Capture the cell that displays the provided text and extract its (X, Y) central coordinate. 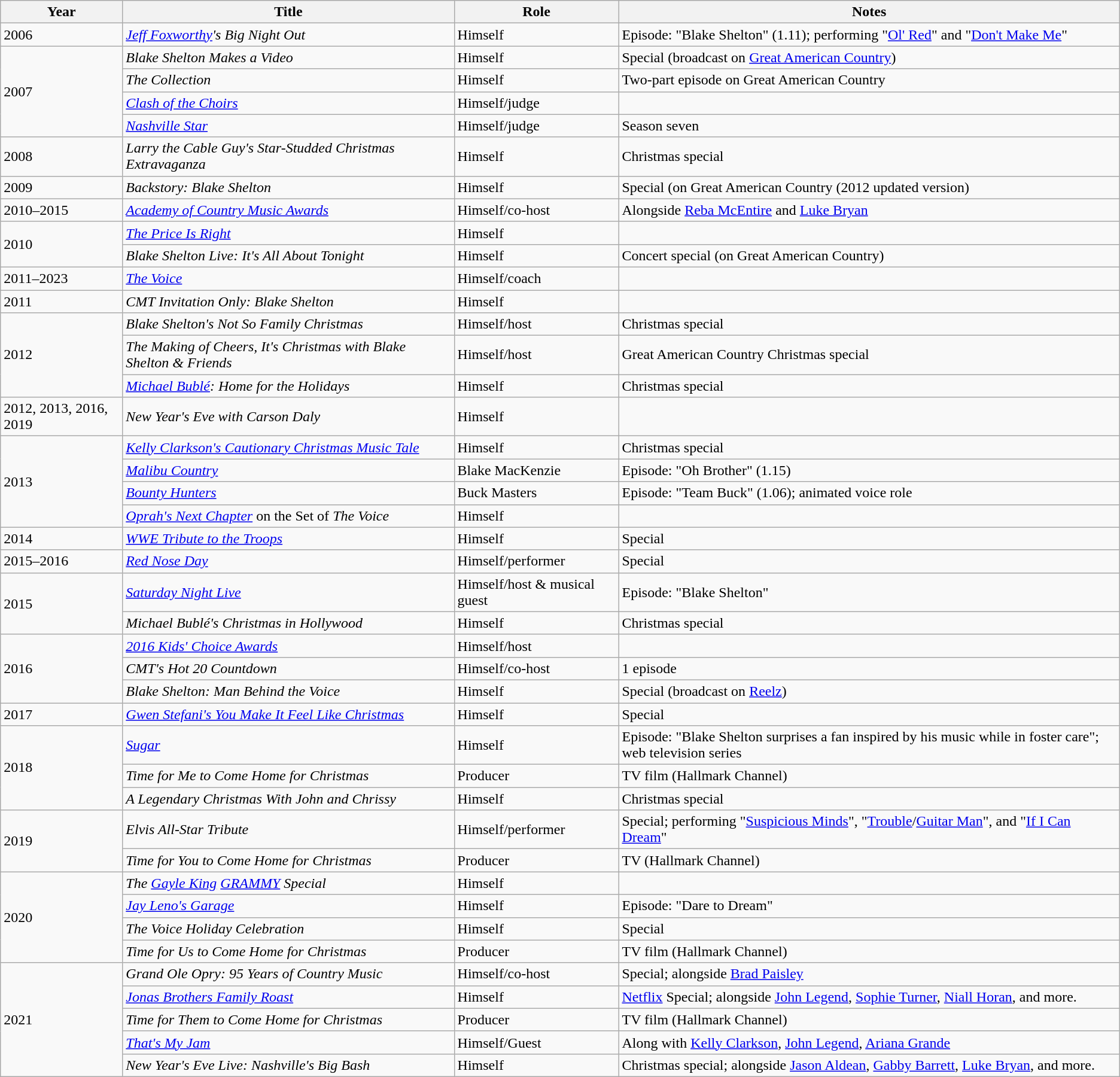
Gwen Stefani's You Make It Feel Like Christmas (288, 714)
2018 (62, 768)
2017 (62, 714)
Episode: "Blake Shelton surprises a fan inspired by his music while in foster care"; web television series (869, 746)
Blake Shelton's Not So Family Christmas (288, 324)
Buck Masters (536, 493)
Episode: "Dare to Dream" (869, 906)
The Making of Cheers, It's Christmas with Blake Shelton & Friends (288, 355)
Blake Shelton Makes a Video (288, 57)
Role (536, 12)
Special (broadcast on Great American Country) (869, 57)
Alongside Reba McEntire and Luke Bryan (869, 210)
Episode: "Team Buck" (1.06); animated voice role (869, 493)
Himself/host & musical guest (536, 592)
2010 (62, 244)
2016 Kids' Choice Awards (288, 646)
Academy of Country Music Awards (288, 210)
Elvis All-Star Tribute (288, 829)
2014 (62, 538)
Time for You to Come Home for Christmas (288, 860)
Year (62, 12)
WWE Tribute to the Troops (288, 538)
New Year's Eve with Carson Daly (288, 416)
That's My Jam (288, 1042)
CMT Invitation Only: Blake Shelton (288, 301)
Blake MacKenzie (536, 470)
2010–2015 (62, 210)
Blake Shelton: Man Behind the Voice (288, 691)
Season seven (869, 126)
2011 (62, 301)
Special; alongside Brad Paisley (869, 974)
2012 (62, 355)
Netflix Special; alongside John Legend, Sophie Turner, Niall Horan, and more. (869, 997)
Michael Bublé's Christmas in Hollywood (288, 623)
Malibu Country (288, 470)
Sugar (288, 746)
Jay Leno's Garage (288, 906)
Time for Me to Come Home for Christmas (288, 776)
Concert special (on Great American Country) (869, 255)
Michael Bublé: Home for the Holidays (288, 386)
TV (Hallmark Channel) (869, 860)
The Collection (288, 80)
Red Nose Day (288, 561)
Two-part episode on Great American Country (869, 80)
1 episode (869, 668)
Along with Kelly Clarkson, John Legend, Ariana Grande (869, 1042)
Episode: "Blake Shelton" (869, 592)
2008 (62, 157)
A Legendary Christmas With John and Chrissy (288, 799)
Larry the Cable Guy's Star-Studded Christmas Extravaganza (288, 157)
2007 (62, 92)
Special; performing "Suspicious Minds", "Trouble/Guitar Man", and "If I Can Dream" (869, 829)
Jonas Brothers Family Roast (288, 997)
Saturday Night Live (288, 592)
Backstory: Blake Shelton (288, 187)
The Voice Holiday Celebration (288, 929)
The Gayle King GRAMMY Special (288, 883)
Great American Country Christmas special (869, 355)
Christmas special; alongside Jason Aldean, Gabby Barrett, Luke Bryan, and more. (869, 1065)
2015–2016 (62, 561)
2021 (62, 1020)
2006 (62, 35)
Episode: "Oh Brother" (1.15) (869, 470)
Himself/coach (536, 278)
Bounty Hunters (288, 493)
The Price Is Right (288, 233)
Blake Shelton Live: It's All About Tonight (288, 255)
2016 (62, 668)
Episode: "Blake Shelton" (1.11); performing "Ol' Red" and "Don't Make Me" (869, 35)
Nashville Star (288, 126)
Jeff Foxworthy's Big Night Out (288, 35)
2011–2023 (62, 278)
2009 (62, 187)
2012, 2013, 2016, 2019 (62, 416)
Kelly Clarkson's Cautionary Christmas Music Tale (288, 448)
Special (on Great American Country (2012 updated version) (869, 187)
2013 (62, 482)
Title (288, 12)
2015 (62, 603)
Clash of the Choirs (288, 103)
The Voice (288, 278)
New Year's Eve Live: Nashville's Big Bash (288, 1065)
2020 (62, 917)
Himself/Guest (536, 1042)
2019 (62, 841)
Notes (869, 12)
CMT's Hot 20 Countdown (288, 668)
Special (broadcast on Reelz) (869, 691)
Grand Ole Opry: 95 Years of Country Music (288, 974)
Time for Us to Come Home for Christmas (288, 951)
Time for Them to Come Home for Christmas (288, 1020)
Oprah's Next Chapter on the Set of The Voice (288, 516)
